Extract the (x, y) coordinate from the center of the cell holding the provided text.  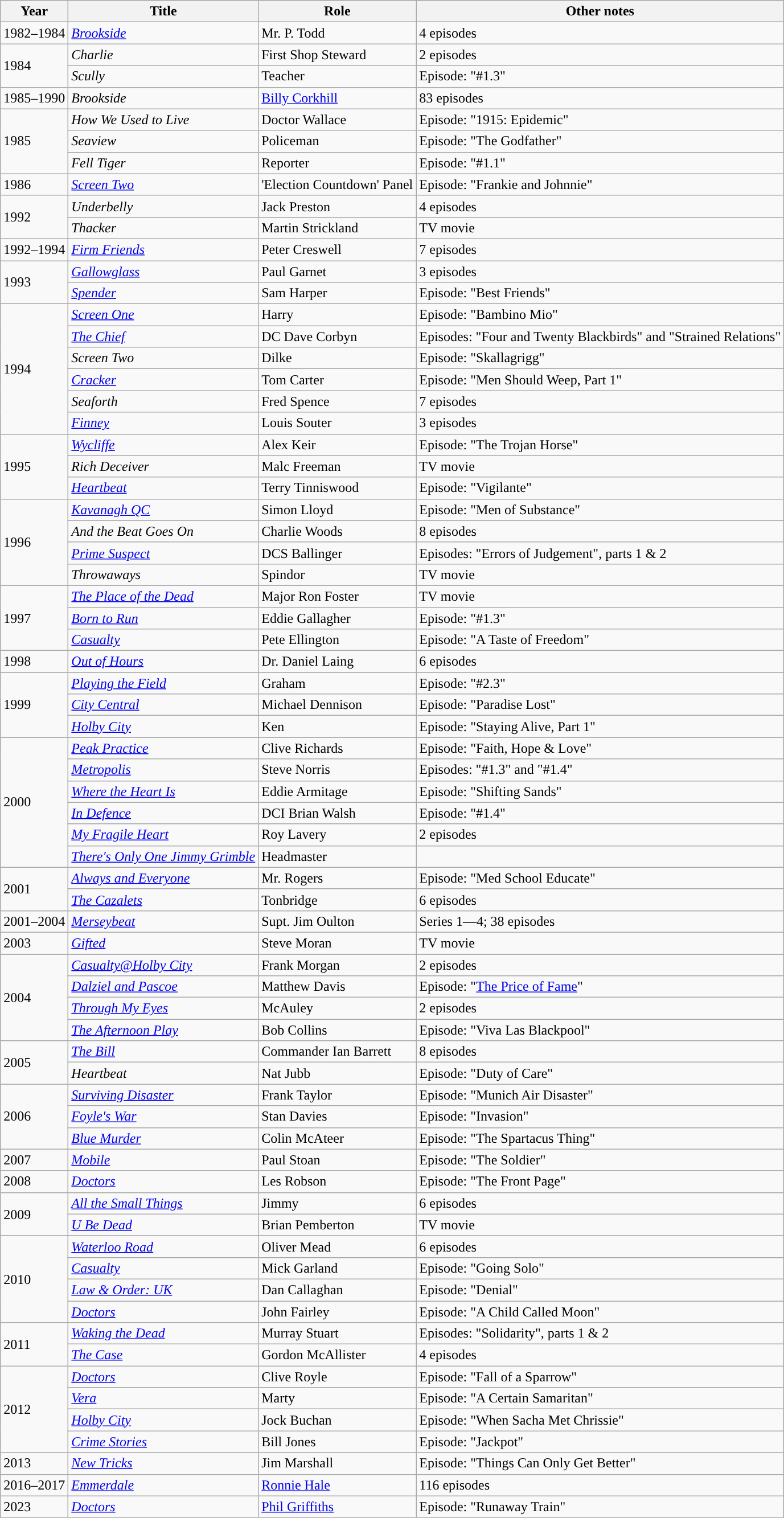
Sam Harper (337, 293)
2009 (34, 1214)
The Place of the Dead (163, 596)
Waterloo Road (163, 1246)
Seaview (163, 141)
1994 (34, 369)
Gallowglass (163, 272)
Roy Lavery (337, 835)
Episode: "Skallagrigg" (600, 358)
Frank Taylor (337, 1095)
Oliver Mead (337, 1246)
Clive Royle (337, 1377)
83 episodes (600, 98)
Wycliffe (163, 445)
Episode: "Jackpot" (600, 1442)
Eddie Gallagher (337, 618)
DC Dave Corbyn (337, 337)
Episodes: "Four and Twenty Blackbirds" and "Strained Relations" (600, 337)
Mr. Rogers (337, 878)
1992 (34, 217)
Billy Corkhill (337, 98)
Episodes: "#1.3" and "#1.4" (600, 770)
Firm Friends (163, 249)
Episode: "Things Can Only Get Better" (600, 1463)
2010 (34, 1279)
McAuley (337, 1008)
Colin McAteer (337, 1138)
DCS Ballinger (337, 553)
Gordon McAllister (337, 1355)
Merseybeat (163, 921)
Episode: "Med School Educate" (600, 878)
Episode: "Frankie and Johnnie" (600, 184)
1982–1984 (34, 33)
John Fairley (337, 1311)
Alex Keir (337, 445)
Malc Freeman (337, 466)
1993 (34, 282)
Seaforth (163, 401)
Episode: "Men of Substance" (600, 510)
Episode: "The Price of Fame" (600, 987)
Phil Griffiths (337, 1507)
Gifted (163, 943)
Prime Suspect (163, 553)
DCI Brian Walsh (337, 813)
2003 (34, 943)
2012 (34, 1409)
1996 (34, 542)
Episode: "The Spartacus Thing" (600, 1138)
Always and Everyone (163, 878)
2001 (34, 889)
Episode: "Duty of Care" (600, 1073)
Tonbridge (337, 900)
Episode: "Paradise Lost" (600, 705)
Vera (163, 1398)
Title (163, 11)
Episode: "When Sacha Met Chrissie" (600, 1420)
2011 (34, 1344)
Scully (163, 76)
Episode: "A Taste of Freedom" (600, 640)
2006 (34, 1117)
Jim Marshall (337, 1463)
There's Only One Jimmy Grimble (163, 856)
Crime Stories (163, 1442)
Steve Norris (337, 770)
Matthew Davis (337, 987)
Episode: "Viva Las Blackpool" (600, 1030)
Episode: "Staying Alive, Part 1" (600, 727)
Law & Order: UK (163, 1290)
Brian Pemberton (337, 1225)
Episode: "A Certain Samaritan" (600, 1398)
Fred Spence (337, 401)
Dalziel and Pascoe (163, 987)
Martin Strickland (337, 228)
U Be Dead (163, 1225)
Episode: "1915: Epidemic" (600, 120)
Out of Hours (163, 662)
Metropolis (163, 770)
Bob Collins (337, 1030)
Simon Lloyd (337, 510)
Mick Garland (337, 1268)
Murray Stuart (337, 1334)
116 episodes (600, 1485)
1986 (34, 184)
My Fragile Heart (163, 835)
Marty (337, 1398)
How We Used to Live (163, 120)
Episode: "Munich Air Disaster" (600, 1095)
Episode: "Fall of a Sparrow" (600, 1377)
Major Ron Foster (337, 596)
Mr. P. Todd (337, 33)
Finney (163, 423)
Episode: "The Front Page" (600, 1181)
1984 (34, 65)
Episode: "A Child Called Moon" (600, 1311)
Episode: "Bambino Mio" (600, 315)
Episode: "The Soldier" (600, 1160)
The Bill (163, 1052)
The Chief (163, 337)
Ronnie Hale (337, 1485)
1998 (34, 662)
Reporter (337, 163)
The Afternoon Play (163, 1030)
Supt. Jim Oulton (337, 921)
Episode: "#1.4" (600, 813)
1997 (34, 618)
2016–2017 (34, 1485)
1992–1994 (34, 249)
Screen One (163, 315)
Commander Ian Barrett (337, 1052)
Graham (337, 683)
Year (34, 11)
2004 (34, 998)
Headmaster (337, 856)
Paul Stoan (337, 1160)
The Cazalets (163, 900)
'Election Countdown' Panel (337, 184)
Episode: "Runaway Train" (600, 1507)
1985 (34, 141)
Born to Run (163, 618)
Emmerdale (163, 1485)
Pete Ellington (337, 640)
Peter Creswell (337, 249)
Cracker (163, 380)
Spender (163, 293)
Les Robson (337, 1181)
City Central (163, 705)
Stan Davies (337, 1117)
Rich Deceiver (163, 466)
All the Small Things (163, 1203)
Surviving Disaster (163, 1095)
Underbelly (163, 206)
Where the Heart Is (163, 791)
Nat Jubb (337, 1073)
1985–1990 (34, 98)
Episode: "The Trojan Horse" (600, 445)
Series 1—4; 38 episodes (600, 921)
2023 (34, 1507)
First Shop Steward (337, 55)
The Case (163, 1355)
Jack Preston (337, 206)
2005 (34, 1062)
Michael Dennison (337, 705)
Jock Buchan (337, 1420)
Eddie Armitage (337, 791)
Charlie Woods (337, 531)
Fell Tiger (163, 163)
Role (337, 11)
Thacker (163, 228)
Louis Souter (337, 423)
Episode: "The Godfather" (600, 141)
Frank Morgan (337, 965)
Episode: "Denial" (600, 1290)
Episode: "Vigilante" (600, 488)
Tom Carter (337, 380)
1995 (34, 466)
2000 (34, 802)
Casualty@Holby City (163, 965)
Throwaways (163, 575)
Episodes: "Solidarity", parts 1 & 2 (600, 1334)
Waking the Dead (163, 1334)
Episode: "Going Solo" (600, 1268)
Episode: "Invasion" (600, 1117)
Episode: "Shifting Sands" (600, 791)
Episodes: "Errors of Judgement", parts 1 & 2 (600, 553)
Paul Garnet (337, 272)
2007 (34, 1160)
Peak Practice (163, 748)
2001–2004 (34, 921)
Episode: "Best Friends" (600, 293)
2008 (34, 1181)
1999 (34, 705)
Jimmy (337, 1203)
Mobile (163, 1160)
Harry (337, 315)
Dan Callaghan (337, 1290)
Blue Murder (163, 1138)
Teacher (337, 76)
Episode: "#1.1" (600, 163)
Other notes (600, 11)
Dr. Daniel Laing (337, 662)
Charlie (163, 55)
2013 (34, 1463)
Policeman (337, 141)
Episode: "#2.3" (600, 683)
In Defence (163, 813)
Terry Tinniswood (337, 488)
Episode: "Men Should Weep, Part 1" (600, 380)
Ken (337, 727)
Kavanagh QC (163, 510)
Episode: "Faith, Hope & Love" (600, 748)
Steve Moran (337, 943)
New Tricks (163, 1463)
Doctor Wallace (337, 120)
Bill Jones (337, 1442)
Dilke (337, 358)
Playing the Field (163, 683)
And the Beat Goes On (163, 531)
Foyle's War (163, 1117)
Clive Richards (337, 748)
Spindor (337, 575)
Through My Eyes (163, 1008)
